Detect which cell encompasses the target text, then output its [x, y] center coordinate. 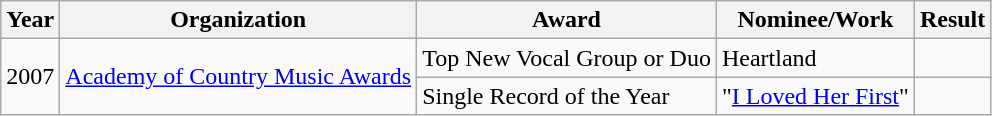
Organization [238, 20]
Top New Vocal Group or Duo [567, 58]
Nominee/Work [815, 20]
Result [952, 20]
Academy of Country Music Awards [238, 77]
Single Record of the Year [567, 96]
Award [567, 20]
"I Loved Her First" [815, 96]
Heartland [815, 58]
Year [30, 20]
2007 [30, 77]
